Locate the cell with the specified text and output its [x, y] center coordinate. 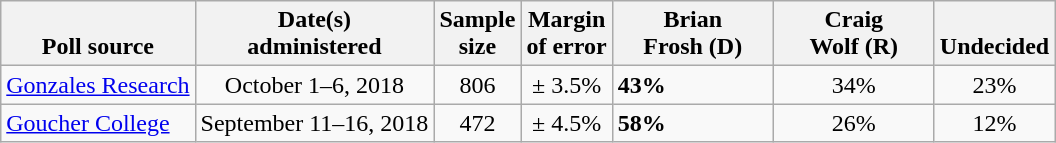
Goucher College [98, 123]
472 [478, 123]
October 1–6, 2018 [314, 85]
58% [692, 123]
23% [994, 85]
Date(s)administered [314, 34]
806 [478, 85]
Gonzales Research [98, 85]
Undecided [994, 34]
Marginof error [566, 34]
12% [994, 123]
± 3.5% [566, 85]
34% [854, 85]
26% [854, 123]
CraigWolf (R) [854, 34]
43% [692, 85]
BrianFrosh (D) [692, 34]
September 11–16, 2018 [314, 123]
Poll source [98, 34]
± 4.5% [566, 123]
Samplesize [478, 34]
